Find where the given text appears and provide that cell's center as (x, y) coordinate. 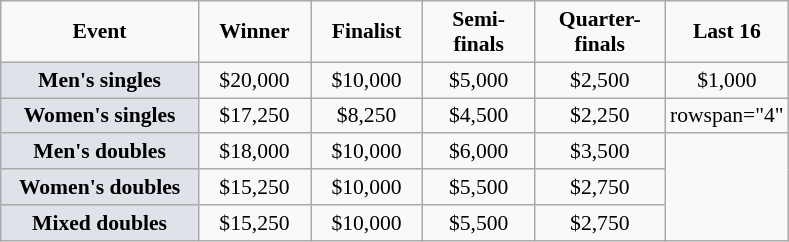
Semi-finals (479, 32)
$18,000 (254, 152)
$1,000 (727, 80)
$20,000 (254, 80)
$17,250 (254, 116)
$3,500 (600, 152)
$2,500 (600, 80)
Finalist (366, 32)
Women's doubles (100, 187)
Event (100, 32)
Last 16 (727, 32)
Women's singles (100, 116)
$2,250 (600, 116)
Men's doubles (100, 152)
Winner (254, 32)
$5,000 (479, 80)
Mixed doubles (100, 223)
$4,500 (479, 116)
Quarter-finals (600, 32)
rowspan="4" (727, 116)
$8,250 (366, 116)
$6,000 (479, 152)
Men's singles (100, 80)
